Capture the cell that displays the provided text and extract its (X, Y) central coordinate. 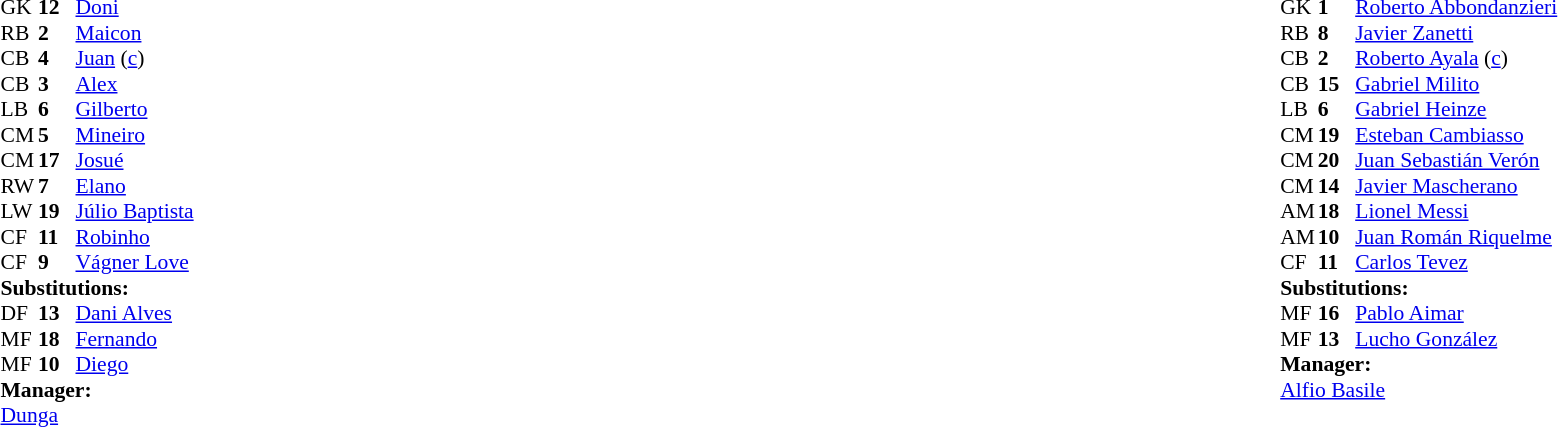
4 (57, 59)
Carlos Tevez (1456, 263)
Javier Zanetti (1456, 33)
8 (1337, 33)
Robinho (135, 237)
Júlio Baptista (135, 211)
Juan (c) (135, 59)
Gilberto (135, 109)
Lionel Messi (1456, 211)
Maicon (135, 33)
3 (57, 84)
RW (19, 186)
15 (1337, 84)
Diego (135, 365)
Elano (135, 186)
Josué (135, 161)
9 (57, 263)
Mineiro (135, 135)
7 (57, 186)
Juan Sebastián Verón (1456, 161)
14 (1337, 186)
20 (1337, 161)
LW (19, 211)
Lucho González (1456, 339)
Juan Román Riquelme (1456, 237)
Fernando (135, 339)
5 (57, 135)
17 (57, 161)
Esteban Cambiasso (1456, 135)
Pablo Aimar (1456, 313)
Gabriel Milito (1456, 84)
Vágner Love (135, 263)
DF (19, 313)
Javier Mascherano (1456, 186)
Gabriel Heinze (1456, 109)
Alex (135, 84)
16 (1337, 313)
Dani Alves (135, 313)
Alfio Basile (1418, 390)
Roberto Ayala (c) (1456, 59)
